Detect which cell encompasses the target text, then output its [x, y] center coordinate. 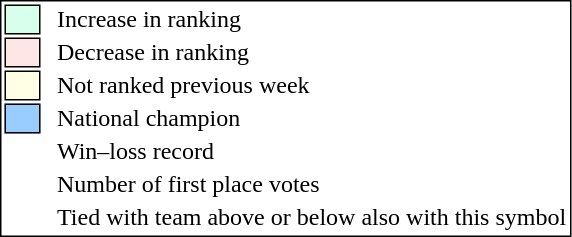
National champion [312, 119]
Increase in ranking [312, 19]
Win–loss record [312, 151]
Not ranked previous week [312, 85]
Tied with team above or below also with this symbol [312, 217]
Number of first place votes [312, 185]
Decrease in ranking [312, 53]
